Pinpoint the cell where the given text exists, returning its (X, Y) midpoint coordinate. 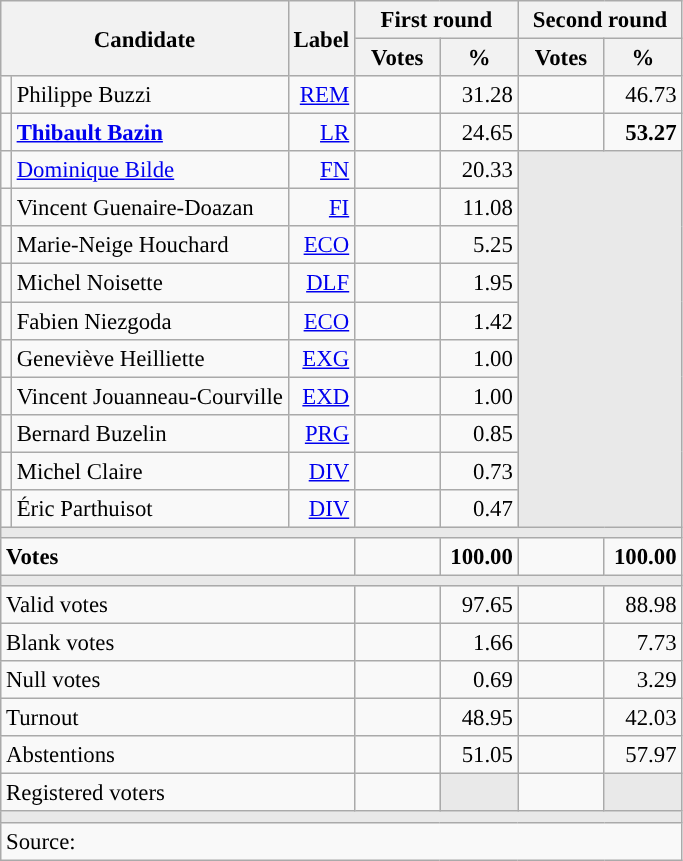
EXD (321, 396)
46.73 (643, 95)
FN (321, 170)
Michel Noisette (150, 283)
0.85 (479, 433)
31.28 (479, 95)
Geneviève Heilliette (150, 358)
1.66 (479, 643)
42.03 (643, 718)
First round (436, 20)
EXG (321, 358)
Null votes (178, 680)
0.69 (479, 680)
REM (321, 95)
Candidate (144, 38)
Registered voters (178, 793)
88.98 (643, 605)
Label (321, 38)
Éric Parthuisot (150, 509)
FI (321, 208)
1.95 (479, 283)
Second round (600, 20)
7.73 (643, 643)
97.65 (479, 605)
DLF (321, 283)
3.29 (643, 680)
Thibault Bazin (150, 133)
53.27 (643, 133)
PRG (321, 433)
20.33 (479, 170)
Bernard Buzelin (150, 433)
Vincent Jouanneau-Courville (150, 396)
24.65 (479, 133)
Turnout (178, 718)
Michel Claire (150, 471)
57.97 (643, 755)
Vincent Guenaire-Doazan (150, 208)
Blank votes (178, 643)
Marie-Neige Houchard (150, 245)
1.42 (479, 321)
Philippe Buzzi (150, 95)
Fabien Niezgoda (150, 321)
5.25 (479, 245)
Valid votes (178, 605)
Abstentions (178, 755)
48.95 (479, 718)
0.47 (479, 509)
Dominique Bilde (150, 170)
Source: (342, 841)
51.05 (479, 755)
LR (321, 133)
0.73 (479, 471)
11.08 (479, 208)
